Provide the (X, Y) coordinate of the cell's center where the given text is located.  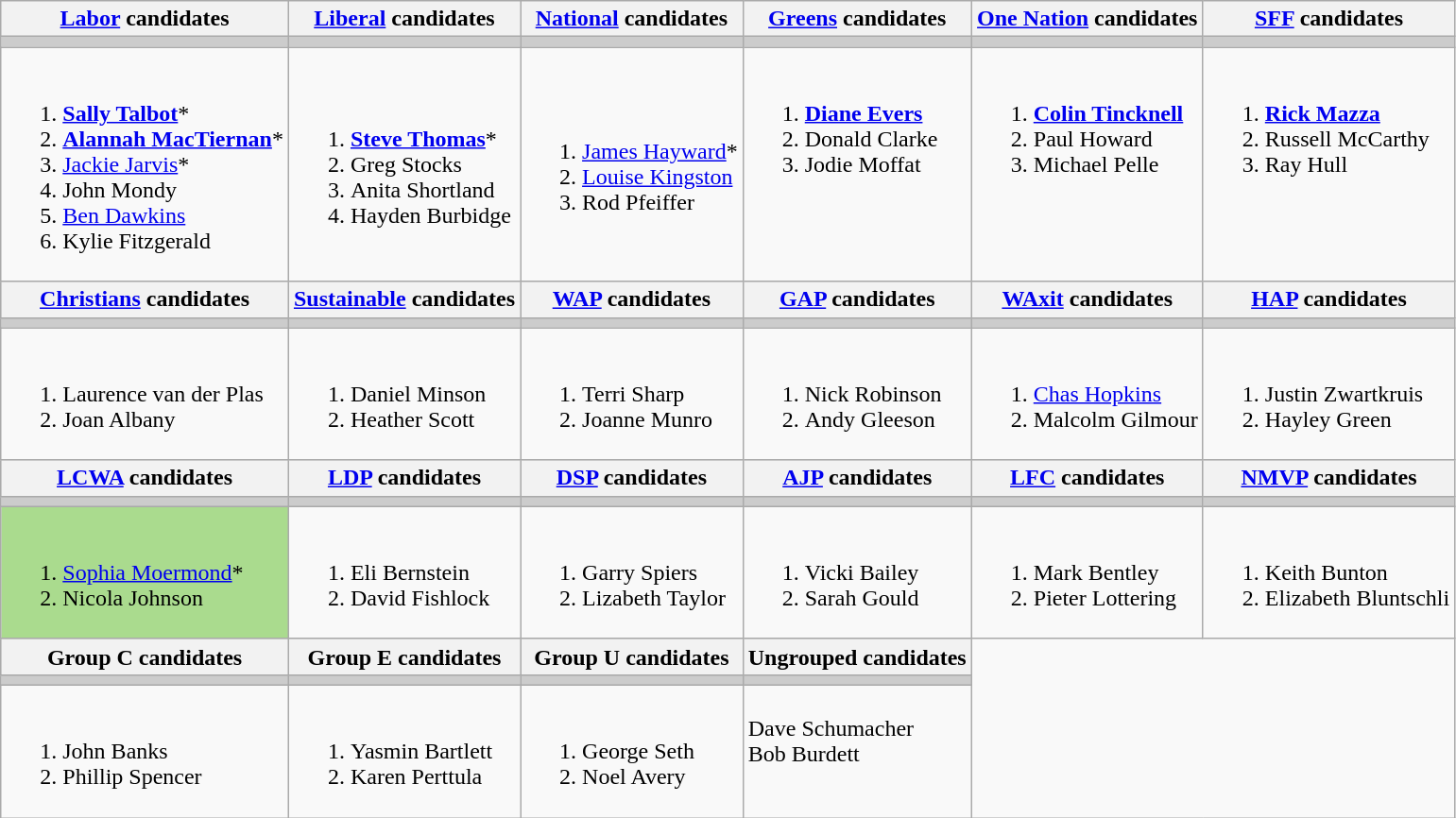
DSP candidates (632, 478)
Sustainable candidates (404, 299)
Sophia Moermond*Nicola Johnson (146, 572)
Group E candidates (404, 656)
John BanksPhillip Spencer (146, 751)
AJP candidates (857, 478)
LFC candidates (1087, 478)
Diane EversDonald ClarkeJodie Moffat (857, 164)
James Hayward*Louise KingstonRod Pfeiffer (632, 164)
LCWA candidates (146, 478)
Labor candidates (146, 19)
Keith BuntonElizabeth Bluntschli (1328, 572)
Terri SharpJoanne Munro (632, 394)
Vicki BaileySarah Gould (857, 572)
LDP candidates (404, 478)
WAxit candidates (1087, 299)
George SethNoel Avery (632, 751)
Nick RobinsonAndy Gleeson (857, 394)
National candidates (632, 19)
Steve Thomas*Greg StocksAnita ShortlandHayden Burbidge (404, 164)
Yasmin BartlettKaren Perttula (404, 751)
Chas HopkinsMalcolm Gilmour (1087, 394)
WAP candidates (632, 299)
Sally Talbot*Alannah MacTiernan*Jackie Jarvis*John MondyBen DawkinsKylie Fitzgerald (146, 164)
Eli BernsteinDavid Fishlock (404, 572)
Group U candidates (632, 656)
Garry SpiersLizabeth Taylor (632, 572)
GAP candidates (857, 299)
Liberal candidates (404, 19)
Justin ZwartkruisHayley Green (1328, 394)
Group C candidates (146, 656)
Christians candidates (146, 299)
SFF candidates (1328, 19)
Rick MazzaRussell McCarthyRay Hull (1328, 164)
One Nation candidates (1087, 19)
Ungrouped candidates (857, 656)
HAP candidates (1328, 299)
Laurence van der PlasJoan Albany (146, 394)
Daniel MinsonHeather Scott (404, 394)
Mark BentleyPieter Lottering (1087, 572)
Dave Schumacher Bob Burdett (857, 751)
NMVP candidates (1328, 478)
Greens candidates (857, 19)
Colin TincknellPaul HowardMichael Pelle (1087, 164)
